For the text-containing cell, return its midpoint in [X, Y] coordinate format. 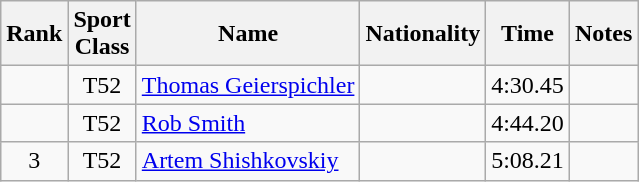
Rank [34, 34]
SportClass [102, 34]
4:30.45 [528, 85]
4:44.20 [528, 123]
Nationality [423, 34]
Rob Smith [248, 123]
Notes [603, 34]
Thomas Geierspichler [248, 85]
Artem Shishkovskiy [248, 161]
5:08.21 [528, 161]
Time [528, 34]
Name [248, 34]
3 [34, 161]
